Extract the [x, y] coordinate from the center of the cell holding the provided text.  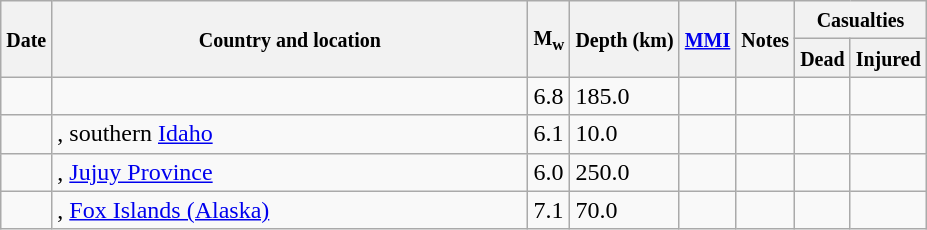
Depth (km) [624, 39]
10.0 [624, 134]
70.0 [624, 210]
MMI [708, 39]
Casualties [861, 20]
7.1 [549, 210]
Injured [888, 58]
Dead [823, 58]
6.0 [549, 172]
185.0 [624, 96]
, Jujuy Province [290, 172]
6.8 [549, 96]
, southern Idaho [290, 134]
Mw [549, 39]
6.1 [549, 134]
250.0 [624, 172]
Notes [766, 39]
Date [26, 39]
, Fox Islands (Alaska) [290, 210]
Country and location [290, 39]
